Locate the cell with the specified text and output its [X, Y] center coordinate. 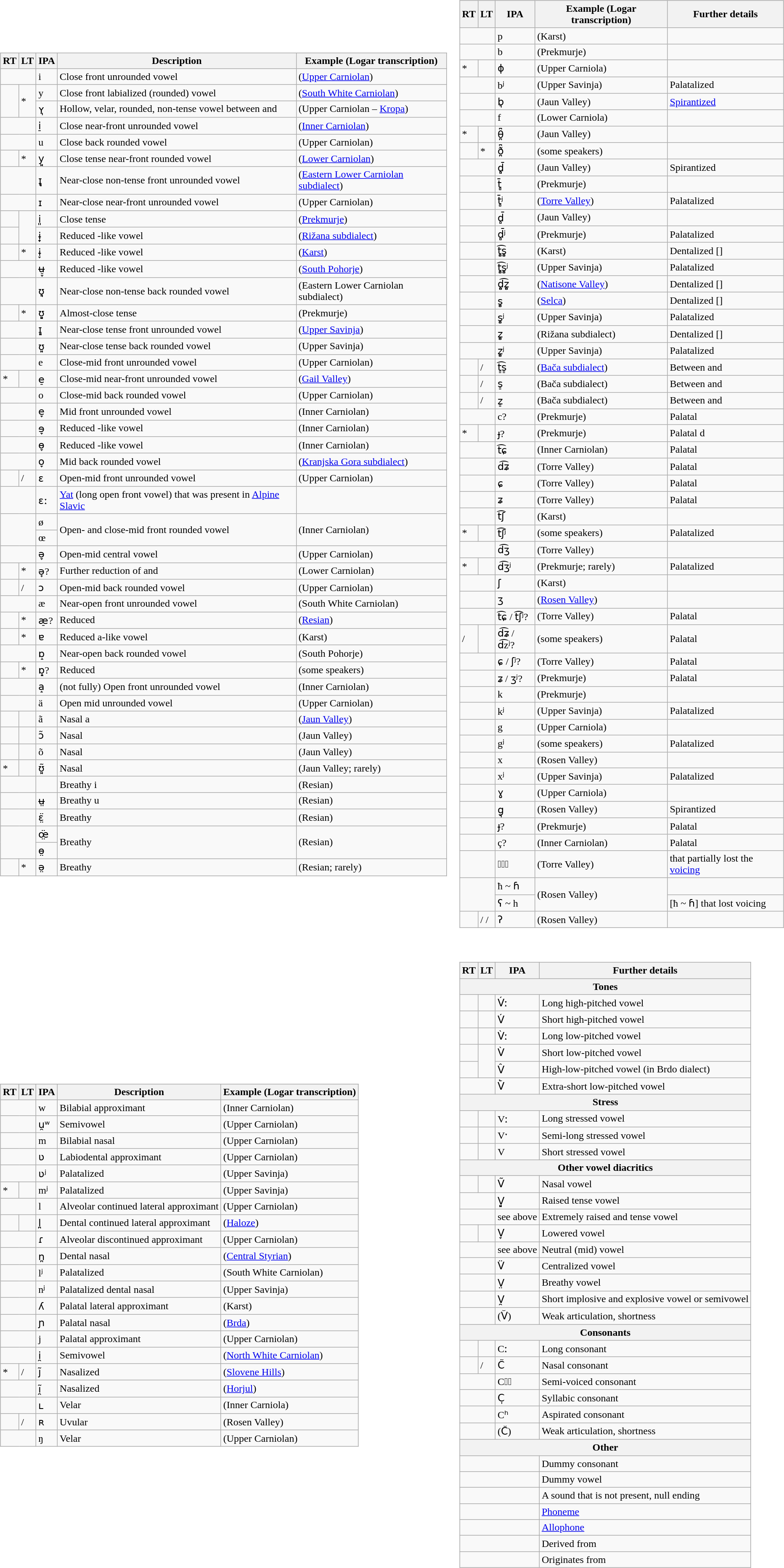
Close front labialized (rounded) vowel [177, 93]
d͡ʑ / d͡zʲ? [515, 639]
ç? [515, 842]
d̪̻͡z̪̻ [515, 284]
a̝ [47, 687]
Syllabic consonant [645, 1398]
ɸ [515, 68]
ʕ ~ h [515, 903]
u [47, 142]
lʲ [47, 1273]
Near-open back rounded vowel [177, 653]
ɛ [47, 478]
ʊ̠̝͈ [47, 313]
k [515, 695]
Mid back rounded vowel [177, 462]
Close tense near-front rounded vowel [177, 159]
ɛː [47, 500]
(V̆) [517, 1316]
ɔ̃ [47, 735]
C̃ [517, 1365]
Nasal consonant [645, 1365]
s̪̻ [515, 301]
xʲ [515, 776]
x [515, 760]
(Slovene Hills) [289, 1372]
Open-mid back rounded vowel [177, 588]
V̀ [517, 1053]
æ [47, 604]
j [47, 1339]
w [47, 1108]
Other [605, 1447]
ɨ̞ [47, 252]
ä [47, 703]
Close tense [177, 219]
ʊ̠͈ [47, 346]
Close-mid front unrounded vowel [177, 363]
mʲ [47, 1190]
Short stressed vowel [645, 1151]
Short low-pitched vowel [645, 1053]
l̪ [47, 1223]
z̪̻ [515, 334]
Aspirated consonant [645, 1414]
Close near-front unrounded vowel [177, 126]
ʏ͉ [47, 109]
i [47, 77]
Palatal approximant [139, 1339]
nʲ [47, 1289]
ʉ̠̞ [47, 269]
(Horjul) [289, 1389]
Long low-pitched vowel [645, 1036]
V̝͈ [517, 1201]
V̯ [517, 1299]
V [517, 1151]
[ħ ~ ɦ] that lost voicing [726, 903]
Ṽ [517, 1184]
Alveolar continued lateral approximant [139, 1207]
n̪ [47, 1256]
Yat (long open front vowel) that was present in Alpine Slavic [177, 500]
t̻̄ʲ [515, 201]
Close-mid back rounded vowel [177, 395]
u̯ʷ [47, 1124]
Allophone [645, 1528]
ɒ̝ [47, 653]
ʎ [47, 1306]
Short implosive and explosive vowel or semivowel [645, 1299]
(Jaun Valley; rarely) [371, 768]
Open mid unrounded vowel [177, 703]
Hollow, velar, rounded, non-tense vowel between and [177, 109]
d̻͉̄ [515, 167]
Near-close near-front unrounded vowel [177, 202]
t͇͡s͇ [515, 367]
Long stressed vowel [645, 1119]
ʔ [515, 920]
Further reduction of and [177, 571]
Cʰ [517, 1414]
e̠ [47, 379]
(Central Styrian) [289, 1256]
ɵ̞ [47, 445]
Originates from [645, 1560]
(North White Carniolan) [289, 1356]
ɨ̟̞ [47, 236]
High-low-pitched vowel (in Brdo dialect) [645, 1069]
Dental continued lateral approximant [139, 1223]
ŋ [47, 1438]
(C̆) [517, 1431]
Open- and close-mid front rounded vowel [177, 530]
C̥᪽ [517, 1382]
Cː [517, 1349]
ɪ̟͈ [47, 330]
i̠ [47, 126]
ø [47, 522]
l [47, 1207]
Vː [517, 1119]
t̻̄ [515, 184]
t͡ʃ [515, 517]
gʲ [515, 743]
ɘ̞ [47, 428]
Lowered vowel [645, 1234]
ʀ [47, 1422]
Mid front unrounded vowel [177, 411]
(Brda) [289, 1323]
ɣ [515, 793]
ʉ̤ [47, 801]
Near-close non-tense front unrounded vowel [177, 180]
g [515, 727]
(Selca) [601, 301]
(Prekmurje; rarely) [601, 566]
t̪̻͡s̪̻ʲ [515, 268]
V̂ [517, 1069]
p [515, 36]
ʒ [515, 600]
Bilabial approximant [139, 1108]
i̯ [47, 1356]
ħ ~ ɦ [515, 886]
ɪ [47, 202]
Palatal d [726, 433]
Open-mid front unrounded vowel [177, 478]
Extra-short low-pitched vowel [645, 1086]
Almost-close tense [177, 313]
ɕ [515, 483]
œ [47, 538]
Vˑ [517, 1136]
Bilabial nasal [139, 1141]
y [47, 93]
Near-close tense front unrounded vowel [177, 330]
s̪̻ʲ [515, 317]
t͡ɕ [515, 450]
Short high-pitched vowel [645, 1019]
c? [515, 417]
Dummy vowel [645, 1480]
Breathy i [177, 784]
ʊ̠͉ [47, 291]
Uvular [139, 1422]
Derived from [645, 1544]
ə̤ [47, 868]
ʃ [515, 583]
d͡ʒʲ [515, 566]
e̞ [47, 411]
Near-open front unrounded vowel [177, 604]
Nasal vowel [645, 1184]
i͈ [47, 219]
b͉ [515, 102]
ɕ / ʃʲ? [515, 662]
C̩ [517, 1398]
Close back rounded vowel [177, 142]
t͡ʃʲ [515, 533]
ə̟? [47, 571]
Centralized vowel [645, 1266]
ɵ̤ [47, 851]
Semi-long stressed vowel [645, 1136]
A sound that is not present, null ending [645, 1496]
ɐ [47, 637]
ɔ [47, 588]
Close front unrounded vowel [177, 77]
Extremely raised and tense vowel [645, 1217]
ɪ̟͉ [47, 180]
t̪̻͡s̪̻ [515, 251]
V́ː [517, 1003]
(Lower Carniola) [601, 118]
Dental nasal [139, 1256]
œ̤̈ [47, 834]
ɾ [47, 1239]
Near-close non-tense back rounded vowel [177, 291]
that partially lost the voicing [726, 864]
ɛ̤̈ [47, 817]
b [515, 52]
m [47, 1141]
Palatal nasal [139, 1323]
d͡ʒ [515, 550]
/ / [486, 920]
Palatal lateral approximant [139, 1306]
ʋ [47, 1157]
ɒ̟̝? [47, 670]
(Upper Carniolan – Kropa) [371, 109]
z͇ [515, 401]
V̞ [517, 1234]
ʋʲ [47, 1173]
(Kranjska Gora subdialect) [371, 462]
f [515, 118]
ɣ̥᪽ [515, 864]
Dummy consonant [645, 1464]
ʑ / ʒʲ? [515, 678]
ɲ [47, 1323]
ʊ̠͈̃ [47, 768]
(not fully) Open front unrounded vowel [177, 687]
Open-mid central vowel [177, 554]
d͡ʑ [515, 467]
Long consonant [645, 1349]
Reduced a-like vowel [177, 637]
Semi-voiced consonant [645, 1382]
V́ [517, 1019]
(Gail Valley) [371, 379]
e [47, 363]
Breathy vowel [645, 1283]
æ̠? [47, 620]
g͉ [515, 809]
y̠͈ [47, 159]
j̃ [47, 1372]
ʑ [515, 500]
Breathy u [177, 801]
ə̞ [47, 554]
V̆̀ [517, 1086]
Long high-pitched vowel [645, 1003]
õ [47, 752]
ð̪͆ [515, 151]
d̻̄ [515, 218]
Neutral (mid) vowel [645, 1250]
Tones [605, 987]
t͡ɕ / t͡ʃʲ? [515, 616]
Nasal a [177, 719]
ã [47, 719]
(Haloze) [289, 1223]
ĩ̯ [47, 1389]
o [47, 395]
Close-mid near-front unrounded vowel [177, 379]
o̞ [47, 462]
Other vowel diacritics [605, 1167]
bʲ [515, 85]
d̻̄ʲ [515, 234]
Labiodental approximant [139, 1157]
s͇ [515, 384]
z̪̻ʲ [515, 351]
(Resian; rarely) [371, 868]
θ̪͆ [515, 134]
Raised tense vowel [645, 1201]
Consonants [605, 1332]
Phoneme [645, 1512]
Alveolar discontinued approximant [139, 1239]
Palatalized dental nasal [139, 1289]
V̤ [517, 1283]
V̀ː [517, 1036]
(Inner Carniola) [289, 1405]
V̈ [517, 1266]
Near-close tense back rounded vowel [177, 346]
(Natisone Valley) [601, 284]
ʟ [47, 1405]
Stress [605, 1102]
kʲ [515, 711]
